From the cell containing the given text, extract its center point as (X, Y) coordinate. 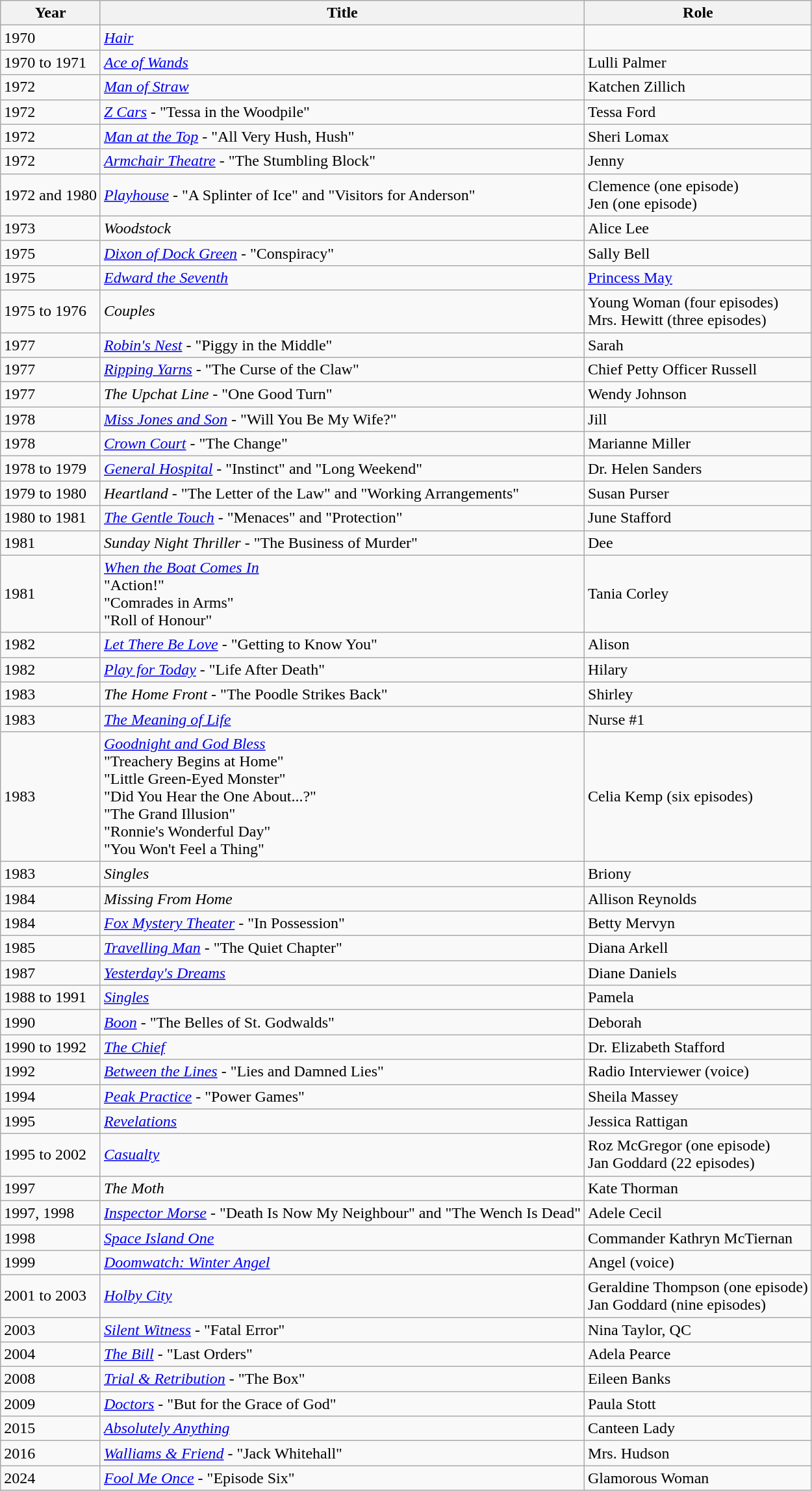
Missing From Home (342, 899)
Revelations (342, 1121)
Fool Me Once - "Episode Six" (342, 1478)
Trial & Retribution - "The Box" (342, 1379)
Princess May (698, 278)
2004 (51, 1355)
1998 (51, 1238)
1990 (51, 1022)
2016 (51, 1453)
Canteen Lady (698, 1429)
Susan Purser (698, 493)
Ripping Yarns - "The Curse of the Claw" (342, 370)
General Hospital - "Instinct" and "Long Weekend" (342, 469)
Holby City (342, 1296)
Pamela (698, 998)
Peak Practice - "Power Games" (342, 1096)
Boon - "The Belles of St. Godwalds" (342, 1022)
1972 and 1980 (51, 195)
Radio Interviewer (voice) (698, 1072)
Alice Lee (698, 228)
Casualty (342, 1154)
Jill (698, 419)
Woodstock (342, 228)
Lulli Palmer (698, 62)
Robin's Nest - "Piggy in the Middle" (342, 345)
Mrs. Hudson (698, 1453)
2009 (51, 1404)
Marianne Miller (698, 444)
Nina Taylor, QC (698, 1329)
Angel (voice) (698, 1262)
Briony (698, 874)
Edward the Seventh (342, 278)
1987 (51, 973)
June Stafford (698, 518)
Jenny (698, 161)
Hilary (698, 669)
Geraldine Thompson (one episode)Jan Goddard (nine episodes) (698, 1296)
Sarah (698, 345)
Dixon of Dock Green - "Conspiracy" (342, 253)
Allison Reynolds (698, 899)
Diana Arkell (698, 948)
Play for Today - "Life After Death" (342, 669)
1979 to 1980 (51, 493)
1973 (51, 228)
1970 (51, 38)
Doomwatch: Winter Angel (342, 1262)
Man of Straw (342, 87)
Commander Kathryn McTiernan (698, 1238)
2015 (51, 1429)
Silent Witness - "Fatal Error" (342, 1329)
Adela Pearce (698, 1355)
Year (51, 13)
The Upchat Line - "One Good Turn" (342, 395)
2024 (51, 1478)
1997, 1998 (51, 1213)
1997 (51, 1188)
Dee (698, 543)
Chief Petty Officer Russell (698, 370)
The Home Front - "The Poodle Strikes Back" (342, 694)
Inspector Morse - "Death Is Now My Neighbour" and "The Wench Is Dead" (342, 1213)
Man at the Top - "All Very Hush, Hush" (342, 136)
Let There Be Love - "Getting to Know You" (342, 645)
Armchair Theatre - "The Stumbling Block" (342, 161)
1985 (51, 948)
Title (342, 13)
1970 to 1971 (51, 62)
1990 to 1992 (51, 1047)
1988 to 1991 (51, 998)
1995 to 2002 (51, 1154)
Miss Jones and Son - "Will You Be My Wife?" (342, 419)
Travelling Man - "The Quiet Chapter" (342, 948)
Adele Cecil (698, 1213)
Walliams & Friend - "Jack Whitehall" (342, 1453)
Shirley (698, 694)
Between the Lines - "Lies and Damned Lies" (342, 1072)
Playhouse - "A Splinter of Ice" and "Visitors for Anderson" (342, 195)
Tania Corley (698, 594)
Roz McGregor (one episode)Jan Goddard (22 episodes) (698, 1154)
Dr. Elizabeth Stafford (698, 1047)
Alison (698, 645)
1992 (51, 1072)
2003 (51, 1329)
Nurse #1 (698, 719)
Deborah (698, 1022)
Katchen Zillich (698, 87)
Sally Bell (698, 253)
The Meaning of Life (342, 719)
Jessica Rattigan (698, 1121)
Hair (342, 38)
Eileen Banks (698, 1379)
1975 to 1976 (51, 311)
Fox Mystery Theater - "In Possession" (342, 924)
Sunday Night Thriller - "The Business of Murder" (342, 543)
Crown Court - "The Change" (342, 444)
Tessa Ford (698, 112)
1995 (51, 1121)
Betty Mervyn (698, 924)
Young Woman (four episodes)Mrs. Hewitt (three episodes) (698, 311)
Dr. Helen Sanders (698, 469)
1999 (51, 1262)
Ace of Wands (342, 62)
Kate Thorman (698, 1188)
Sheri Lomax (698, 136)
The Bill - "Last Orders" (342, 1355)
Space Island One (342, 1238)
When the Boat Comes In"Action!""Comrades in Arms""Roll of Honour" (342, 594)
Doctors - "But for the Grace of God" (342, 1404)
The Chief (342, 1047)
2008 (51, 1379)
Celia Kemp (six episodes) (698, 796)
The Gentle Touch - "Menaces" and "Protection" (342, 518)
Absolutely Anything (342, 1429)
1980 to 1981 (51, 518)
1994 (51, 1096)
Role (698, 13)
Sheila Massey (698, 1096)
Diane Daniels (698, 973)
Yesterday's Dreams (342, 973)
Paula Stott (698, 1404)
Couples (342, 311)
The Moth (342, 1188)
Heartland - "The Letter of the Law" and "Working Arrangements" (342, 493)
Glamorous Woman (698, 1478)
Wendy Johnson (698, 395)
Clemence (one episode)Jen (one episode) (698, 195)
1978 to 1979 (51, 469)
Z Cars - "Tessa in the Woodpile" (342, 112)
2001 to 2003 (51, 1296)
